From the cell containing the given text, extract its center point as (X, Y) coordinate. 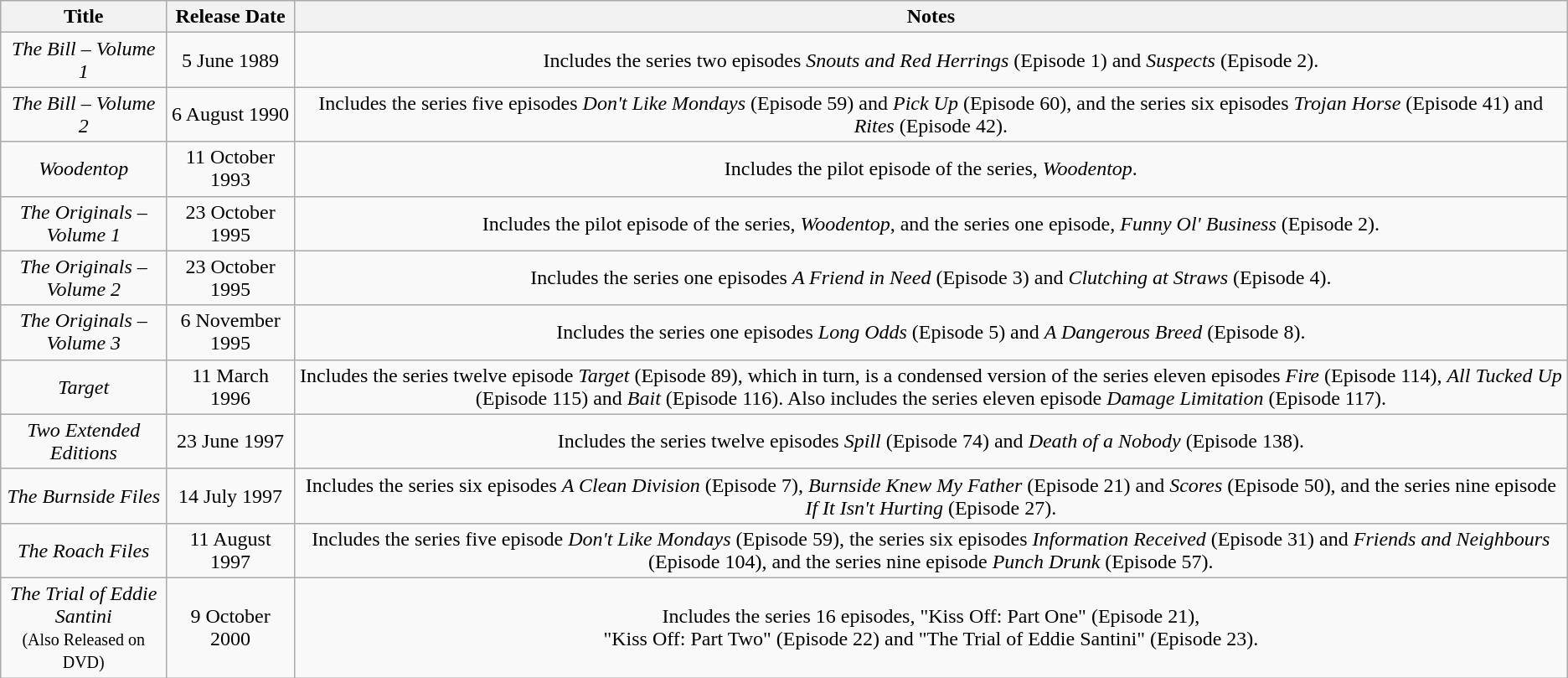
The Bill – Volume 2 (84, 114)
Includes the series one episodes A Friend in Need (Episode 3) and Clutching at Straws (Episode 4). (931, 278)
Two Extended Editions (84, 441)
Includes the series 16 episodes, "Kiss Off: Part One" (Episode 21), "Kiss Off: Part Two" (Episode 22) and "The Trial of Eddie Santini" (Episode 23). (931, 627)
The Originals – Volume 1 (84, 223)
5 June 1989 (231, 60)
The Burnside Files (84, 496)
Includes the pilot episode of the series, Woodentop, and the series one episode, Funny Ol' Business (Episode 2). (931, 223)
Notes (931, 17)
6 November 1995 (231, 332)
The Bill – Volume 1 (84, 60)
11 March 1996 (231, 387)
The Trial of Eddie Santini(Also Released on DVD) (84, 627)
The Roach Files (84, 550)
Target (84, 387)
23 June 1997 (231, 441)
9 October 2000 (231, 627)
Includes the pilot episode of the series, Woodentop. (931, 169)
Includes the series twelve episodes Spill (Episode 74) and Death of a Nobody (Episode 138). (931, 441)
The Originals – Volume 2 (84, 278)
6 August 1990 (231, 114)
Woodentop (84, 169)
Release Date (231, 17)
Includes the series two episodes Snouts and Red Herrings (Episode 1) and Suspects (Episode 2). (931, 60)
Includes the series one episodes Long Odds (Episode 5) and A Dangerous Breed (Episode 8). (931, 332)
11 August 1997 (231, 550)
The Originals – Volume 3 (84, 332)
11 October 1993 (231, 169)
14 July 1997 (231, 496)
Title (84, 17)
